Return the [x, y] coordinate for the center point of the cell that contains the specified text.  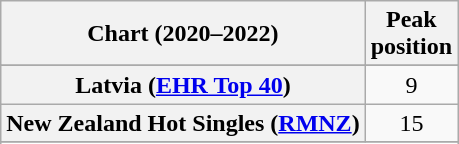
15 [411, 123]
9 [411, 85]
Latvia (EHR Top 40) [183, 85]
New Zealand Hot Singles (RMNZ) [183, 123]
Peak position [411, 34]
Chart (2020–2022) [183, 34]
